Locate the cell with the specified text and output its (X, Y) center coordinate. 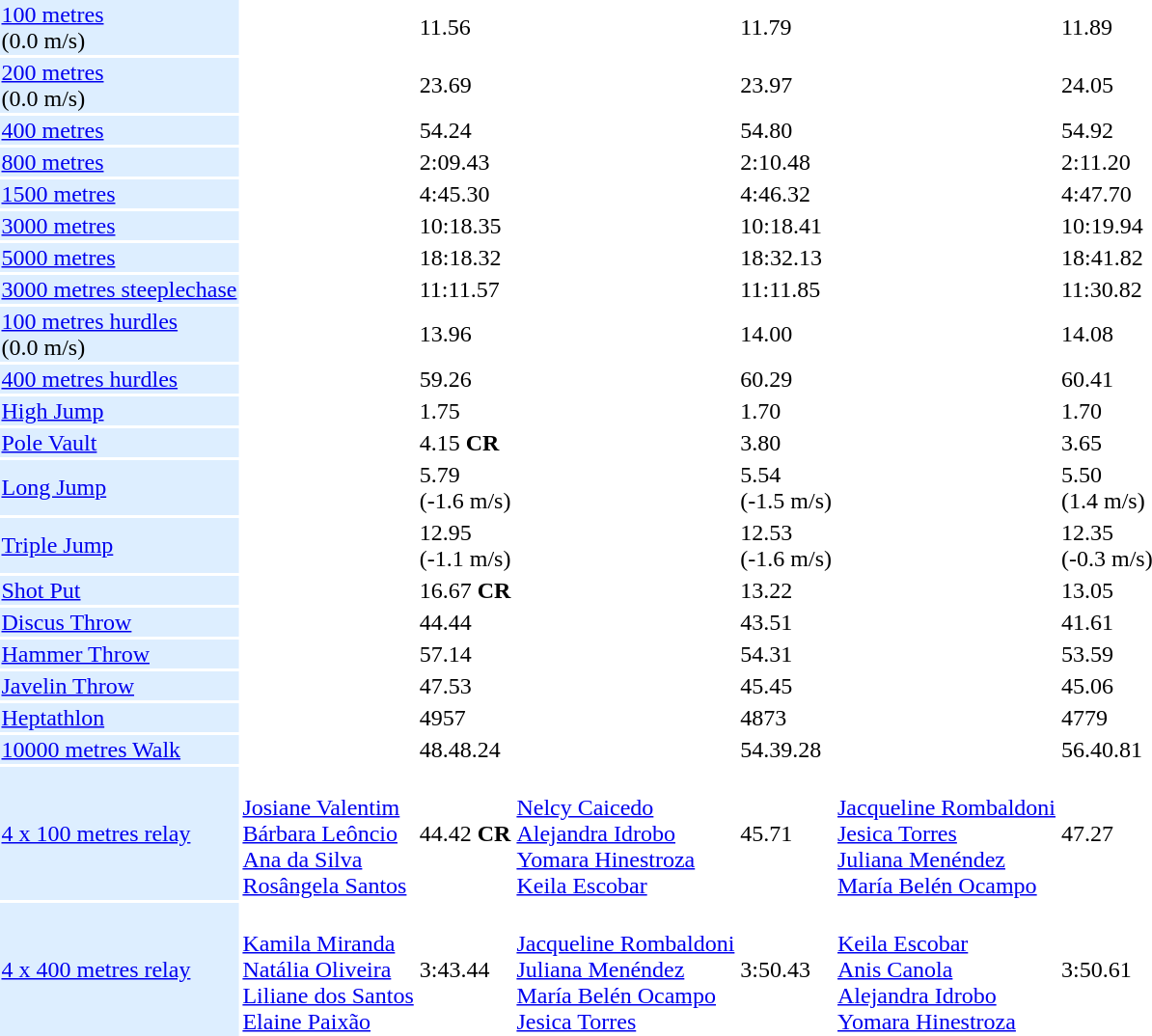
5.54 (-1.5 m/s) (786, 488)
High Jump (120, 411)
4.15 CR (465, 443)
12.53 (-1.6 m/s) (786, 546)
3:50.43 (786, 969)
48.48.24 (465, 750)
1.70 (786, 411)
2:09.43 (465, 162)
100 metres hurdles (0.0 m/s) (120, 334)
Jacqueline Rombaldoni Jesica Torres Juliana Menéndez María Belén Ocampo (947, 833)
45.71 (786, 833)
11:11.57 (465, 289)
Triple Jump (120, 546)
14.00 (786, 334)
800 metres (120, 162)
4:46.32 (786, 194)
10000 metres Walk (120, 750)
11.56 (465, 27)
400 metres hurdles (120, 379)
12.95 (-1.1 m/s) (465, 546)
59.26 (465, 379)
11.79 (786, 27)
Discus Throw (120, 622)
Hammer Throw (120, 654)
60.29 (786, 379)
54.80 (786, 130)
57.14 (465, 654)
10:18.35 (465, 226)
3000 metres (120, 226)
47.53 (465, 686)
3000 metres steeplechase (120, 289)
4 x 100 metres relay (120, 833)
Keila Escobar Anis Canola Alejandra Idrobo Yomara Hinestroza (947, 969)
4873 (786, 718)
Javelin Throw (120, 686)
5.79 (-1.6 m/s) (465, 488)
5000 metres (120, 258)
44.42 CR (465, 833)
3.80 (786, 443)
Pole Vault (120, 443)
4 x 400 metres relay (120, 969)
Shot Put (120, 590)
16.67 CR (465, 590)
18:18.32 (465, 258)
400 metres (120, 130)
13.22 (786, 590)
45.45 (786, 686)
10:18.41 (786, 226)
18:32.13 (786, 258)
200 metres (0.0 m/s) (120, 85)
4957 (465, 718)
54.39.28 (786, 750)
3:43.44 (465, 969)
Jacqueline Rombaldoni Juliana Menéndez María Belén Ocampo Jesica Torres (625, 969)
23.97 (786, 85)
Heptathlon (120, 718)
4:45.30 (465, 194)
Long Jump (120, 488)
43.51 (786, 622)
Kamila Miranda Natália Oliveira Liliane dos Santos Elaine Paixão (328, 969)
2:10.48 (786, 162)
Josiane Valentim Bárbara Leôncio Ana da Silva Rosângela Santos (328, 833)
23.69 (465, 85)
54.24 (465, 130)
1.75 (465, 411)
44.44 (465, 622)
1500 metres (120, 194)
13.96 (465, 334)
54.31 (786, 654)
Nelcy Caicedo Alejandra Idrobo Yomara Hinestroza Keila Escobar (625, 833)
11:11.85 (786, 289)
100 metres (0.0 m/s) (120, 27)
